Determine the (X, Y) coordinate at the center of the cell enclosing the given text.  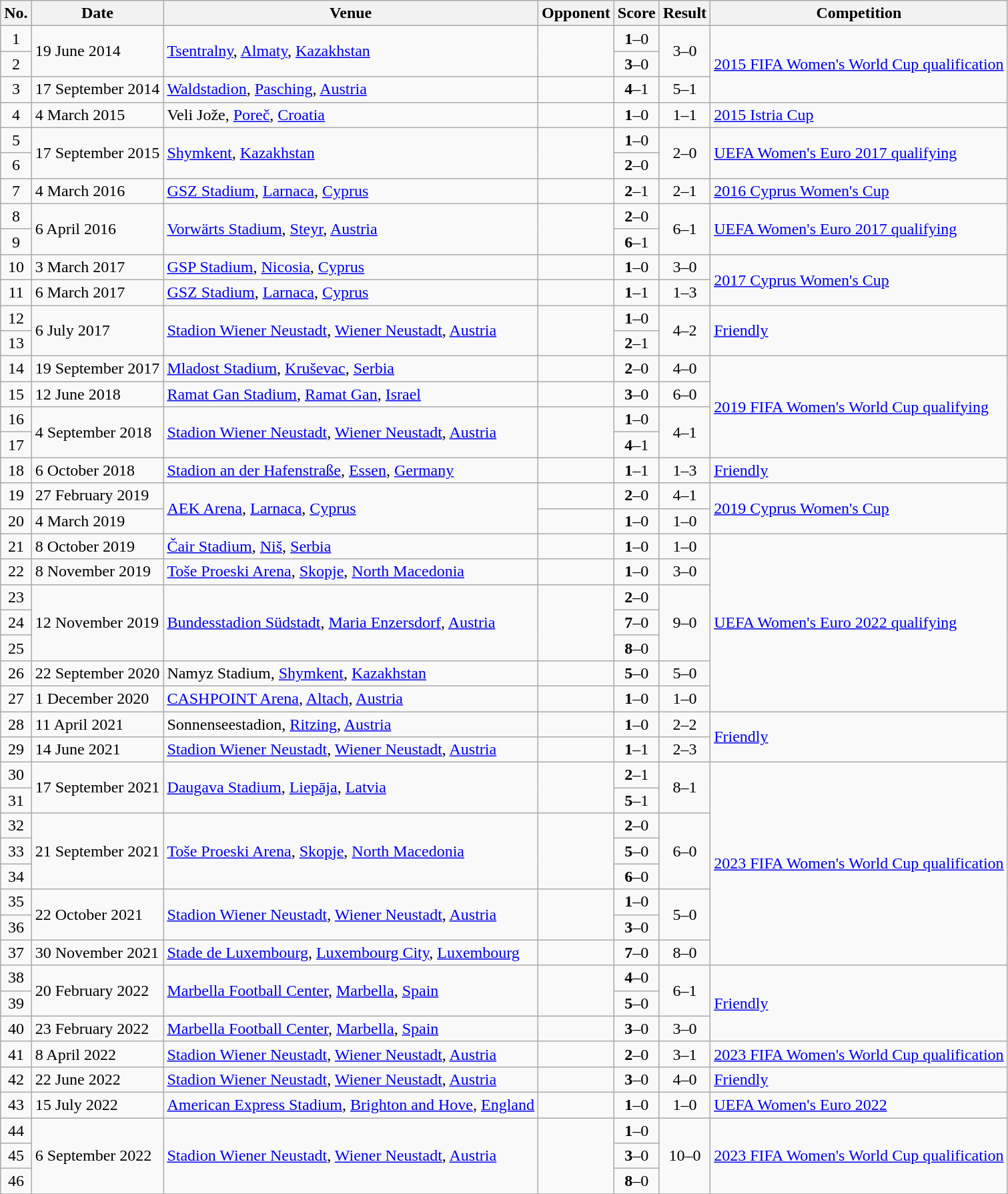
29 (16, 750)
38 (16, 978)
14 (16, 369)
37 (16, 953)
Shymkent, Kazakhstan (351, 153)
19 September 2017 (97, 369)
Result (684, 13)
2015 FIFA Women's World Cup qualification (859, 64)
2017 Cyprus Women's Cup (859, 279)
40 (16, 1029)
14 June 2021 (97, 750)
Score (636, 13)
Mladost Stadium, Kruševac, Serbia (351, 369)
21 September 2021 (97, 851)
Ramat Gan Stadium, Ramat Gan, Israel (351, 394)
12 November 2019 (97, 622)
Vorwärts Stadium, Steyr, Austria (351, 229)
3 (16, 89)
24 (16, 622)
13 (16, 344)
3 March 2017 (97, 267)
2019 FIFA Women's World Cup qualifying (859, 407)
45 (16, 1156)
1 (16, 39)
15 July 2022 (97, 1105)
27 (16, 698)
25 (16, 648)
46 (16, 1181)
Competition (859, 13)
30 (16, 775)
8 (16, 216)
10–0 (684, 1156)
30 November 2021 (97, 953)
39 (16, 1003)
No. (16, 13)
6 July 2017 (97, 331)
12 June 2018 (97, 394)
Sonnenseestadion, Ritzing, Austria (351, 724)
2 (16, 64)
11 (16, 292)
Bundesstadion Südstadt, Maria Enzersdorf, Austria (351, 622)
Namyz Stadium, Shymkent, Kazakhstan (351, 673)
4 March 2016 (97, 191)
2–2 (684, 724)
4 (16, 115)
GSP Stadium, Nicosia, Cyprus (351, 267)
6 October 2018 (97, 470)
32 (16, 826)
Stadion an der Hafenstraße, Essen, Germany (351, 470)
UEFA Women's Euro 2022 qualifying (859, 622)
4 September 2018 (97, 432)
20 (16, 521)
9 (16, 241)
33 (16, 851)
11 April 2021 (97, 724)
34 (16, 876)
8–1 (684, 788)
22 October 2021 (97, 915)
8 April 2022 (97, 1054)
15 (16, 394)
Waldstadion, Pasching, Austria (351, 89)
26 (16, 673)
12 (16, 318)
8 October 2019 (97, 546)
6 September 2022 (97, 1156)
6 March 2017 (97, 292)
22 June 2022 (97, 1079)
AEK Arena, Larnaca, Cyprus (351, 508)
2016 Cyprus Women's Cup (859, 191)
23 (16, 597)
21 (16, 546)
3–1 (684, 1054)
17 September 2015 (97, 153)
2019 Cyprus Women's Cup (859, 508)
2015 Istria Cup (859, 115)
42 (16, 1079)
22 September 2020 (97, 673)
4 March 2019 (97, 521)
36 (16, 927)
2–3 (684, 750)
17 September 2021 (97, 788)
6 April 2016 (97, 229)
17 (16, 445)
Stade de Luxembourg, Luxembourg City, Luxembourg (351, 953)
20 February 2022 (97, 991)
CASHPOINT Arena, Altach, Austria (351, 698)
1 December 2020 (97, 698)
35 (16, 902)
4 March 2015 (97, 115)
23 February 2022 (97, 1029)
Opponent (576, 13)
7 (16, 191)
9–0 (684, 622)
17 September 2014 (97, 89)
Tsentralny, Almaty, Kazakhstan (351, 51)
31 (16, 800)
Daugava Stadium, Liepāja, Latvia (351, 788)
19 (16, 496)
27 February 2019 (97, 496)
19 June 2014 (97, 51)
6 (16, 165)
22 (16, 572)
18 (16, 470)
Venue (351, 13)
44 (16, 1131)
16 (16, 420)
5 (16, 140)
10 (16, 267)
43 (16, 1105)
Čair Stadium, Niš, Serbia (351, 546)
UEFA Women's Euro 2022 (859, 1105)
American Express Stadium, Brighton and Hove, England (351, 1105)
Date (97, 13)
8 November 2019 (97, 572)
Veli Jože, Poreč, Croatia (351, 115)
4–2 (684, 331)
28 (16, 724)
41 (16, 1054)
